Locate the cell with the specified text and output its [x, y] center coordinate. 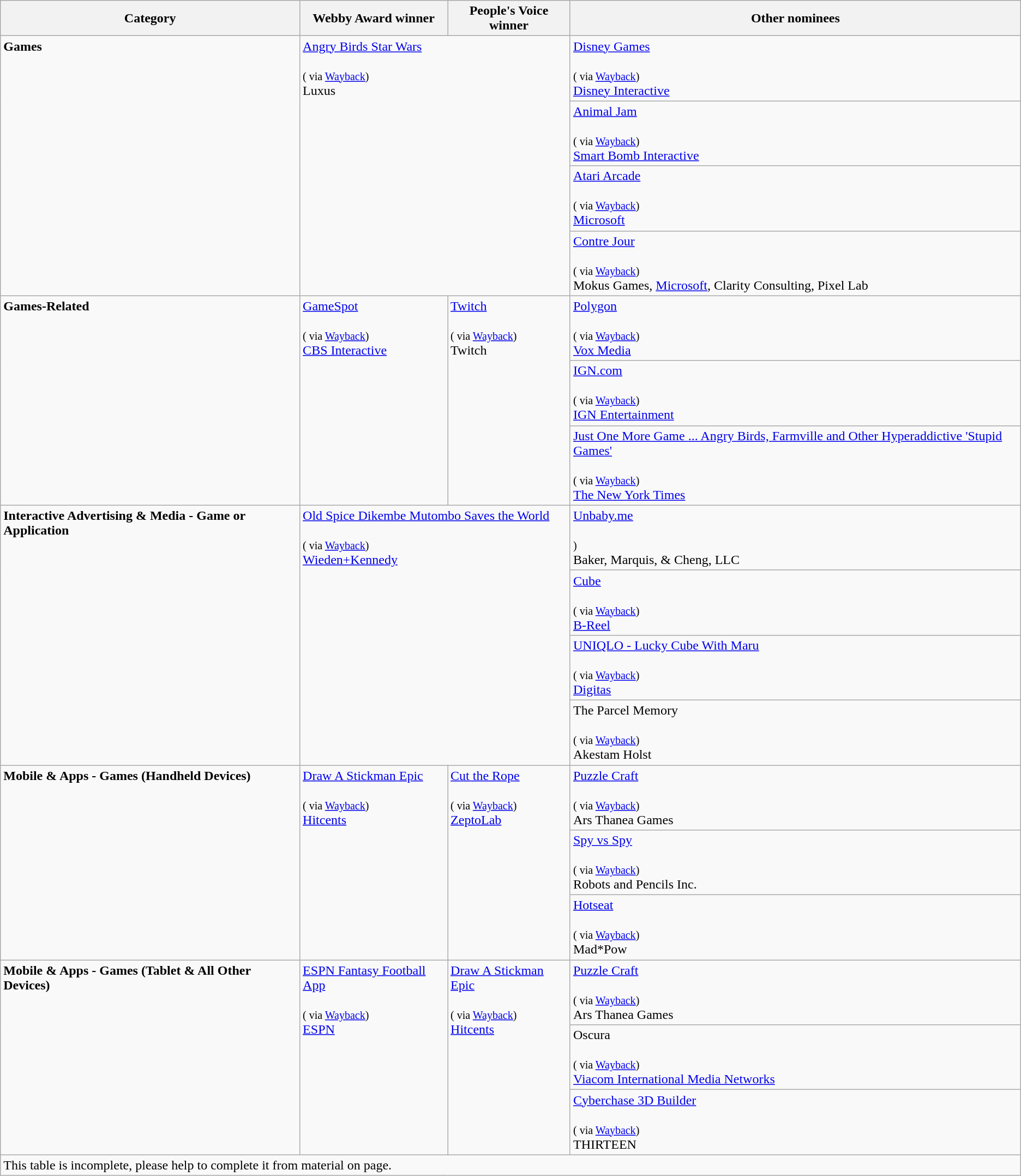
ESPN Fantasy Football App( via Wayback) ESPN [374, 1057]
Spy vs Spy( via Wayback) Robots and Pencils Inc. [795, 863]
Other nominees [795, 19]
This table is incomplete, please help to complete it from material on page. [510, 1165]
Hotseat( via Wayback) Mad*Pow [795, 927]
Contre Jour( via Wayback) Mokus Games, Microsoft, Clarity Consulting, Pixel Lab [795, 263]
Webby Award winner [374, 19]
Just One More Game ... Angry Birds, Farmville and Other Hyperaddictive 'Stupid Games'( via Wayback) The New York Times [795, 465]
Disney Games( via Wayback) Disney Interactive [795, 69]
Old Spice Dikembe Mutombo Saves the World( via Wayback) Wieden+Kennedy [435, 635]
Games [151, 166]
Cube( via Wayback) B-Reel [795, 602]
The Parcel Memory( via Wayback) Akestam Holst [795, 732]
UNIQLO - Lucky Cube With Maru( via Wayback) Digitas [795, 668]
Mobile & Apps - Games (Tablet & All Other Devices) [151, 1057]
Category [151, 19]
Mobile & Apps - Games (Handheld Devices) [151, 862]
Unbaby.me) Baker, Marquis, & Cheng, LLC [795, 538]
Oscura( via Wayback) Viacom International Media Networks [795, 1057]
GameSpot( via Wayback) CBS Interactive [374, 400]
Interactive Advertising & Media - Game or Application [151, 635]
Angry Birds Star Wars( via Wayback) Luxus [435, 166]
Animal Jam( via Wayback) Smart Bomb Interactive [795, 133]
Atari Arcade( via Wayback) Microsoft [795, 199]
Cyberchase 3D Builder( via Wayback) THIRTEEN [795, 1123]
Games-Related [151, 400]
Twitch( via Wayback) Twitch [509, 400]
People's Voice winner [509, 19]
Polygon( via Wayback) Vox Media [795, 328]
IGN.com( via Wayback) IGN Entertainment [795, 393]
Cut the Rope( via Wayback) ZeptoLab [509, 862]
